For the text-containing cell, return its midpoint in [x, y] coordinate format. 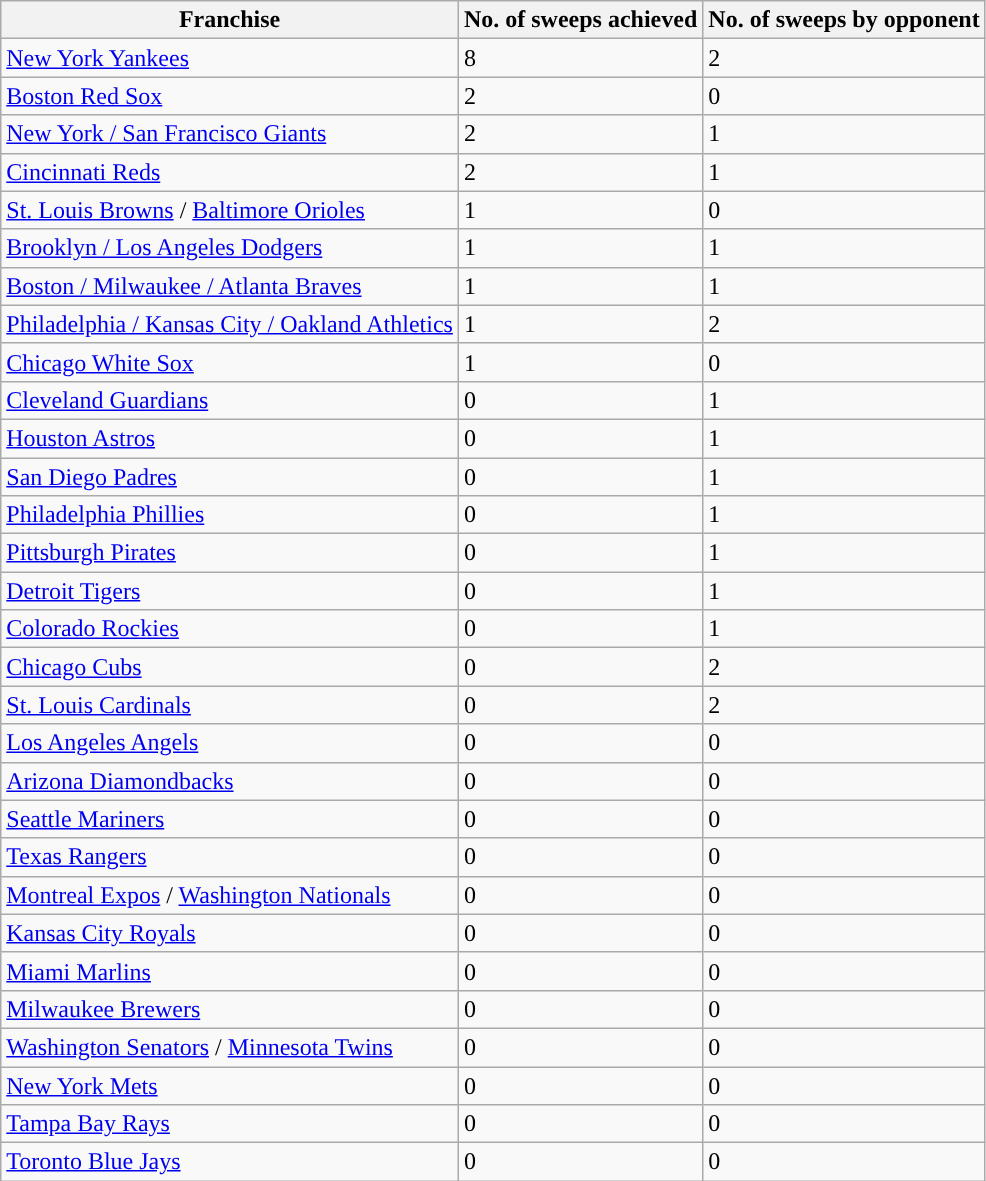
Texas Rangers [230, 857]
No. of sweeps by opponent [844, 20]
Detroit Tigers [230, 591]
New York Yankees [230, 58]
Seattle Mariners [230, 819]
New York / San Francisco Giants [230, 134]
Franchise [230, 20]
Toronto Blue Jays [230, 1162]
8 [580, 58]
Philadelphia Phillies [230, 515]
Miami Marlins [230, 971]
Kansas City Royals [230, 933]
Philadelphia / Kansas City / Oakland Athletics [230, 324]
San Diego Padres [230, 477]
New York Mets [230, 1085]
Arizona Diamondbacks [230, 781]
Boston Red Sox [230, 96]
Brooklyn / Los Angeles Dodgers [230, 248]
Boston / Milwaukee / Atlanta Braves [230, 286]
Colorado Rockies [230, 629]
Milwaukee Brewers [230, 1009]
Tampa Bay Rays [230, 1124]
St. Louis Cardinals [230, 705]
St. Louis Browns / Baltimore Orioles [230, 210]
Cincinnati Reds [230, 172]
No. of sweeps achieved [580, 20]
Cleveland Guardians [230, 400]
Chicago White Sox [230, 362]
Pittsburgh Pirates [230, 553]
Chicago Cubs [230, 667]
Houston Astros [230, 438]
Washington Senators / Minnesota Twins [230, 1047]
Los Angeles Angels [230, 743]
Montreal Expos / Washington Nationals [230, 895]
